For the text-containing cell, return its midpoint in [X, Y] coordinate format. 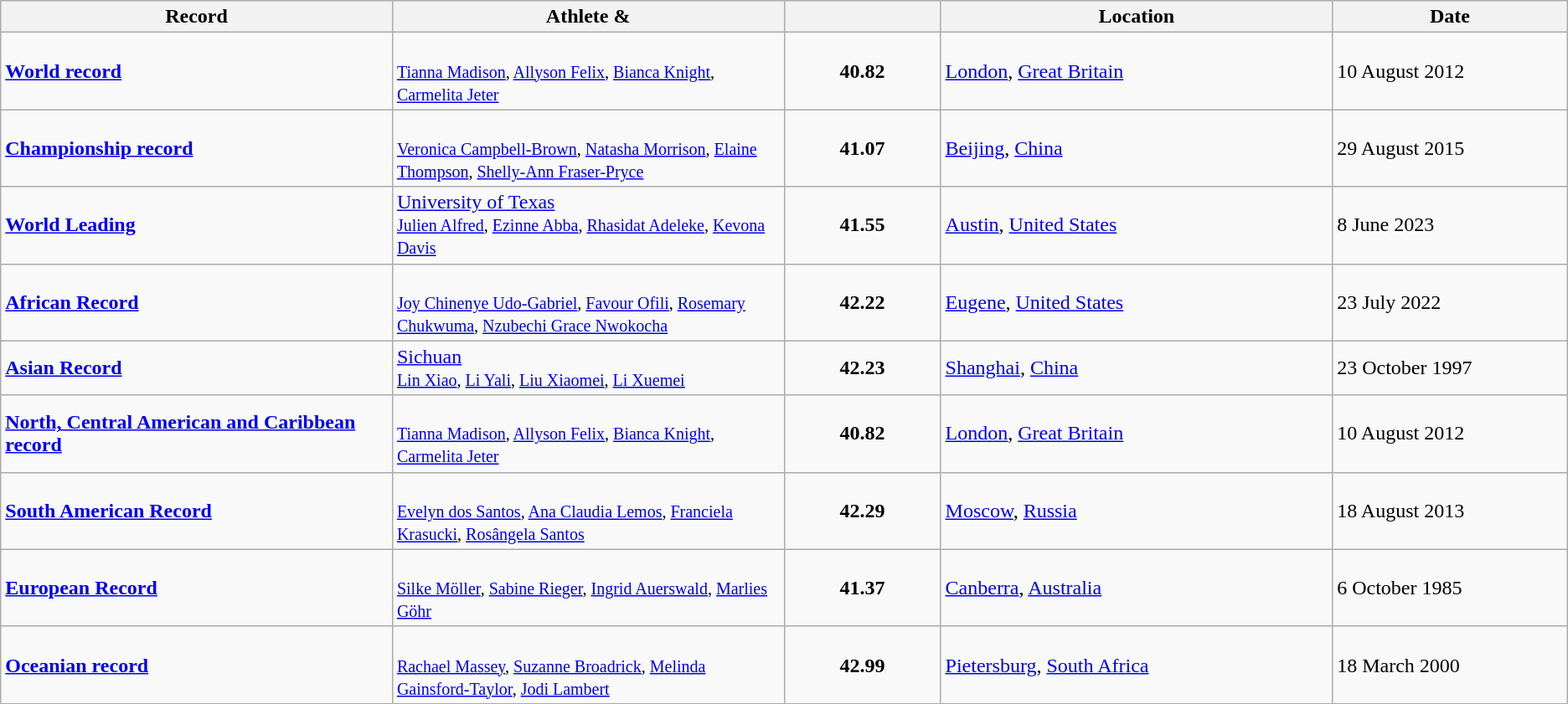
Pietersburg, South Africa [1137, 665]
North, Central American and Caribbean record [197, 434]
29 August 2015 [1451, 148]
23 July 2022 [1451, 302]
Veronica Campbell-Brown, Natasha Morrison, Elaine Thompson, Shelly-Ann Fraser-Pryce [588, 148]
African Record [197, 302]
University of TexasJulien Alfred, Ezinne Abba, Rhasidat Adeleke, Kevona Davis [588, 225]
Moscow, Russia [1137, 511]
Championship record [197, 148]
Location [1137, 17]
18 March 2000 [1451, 665]
Date [1451, 17]
Eugene, United States [1137, 302]
World Leading [197, 225]
Silke Möller, Sabine Rieger, Ingrid Auerswald, Marlies Göhr [588, 588]
Oceanian record [197, 665]
Shanghai, China [1137, 368]
World record [197, 71]
Evelyn dos Santos, Ana Claudia Lemos, Franciela Krasucki, Rosângela Santos [588, 511]
SichuanLin Xiao, Li Yali, Liu Xiaomei, Li Xuemei [588, 368]
Asian Record [197, 368]
Canberra, Australia [1137, 588]
Austin, United States [1137, 225]
Joy Chinenye Udo-Gabriel, Favour Ofili, Rosemary Chukwuma, Nzubechi Grace Nwokocha [588, 302]
Athlete & [588, 17]
European Record [197, 588]
8 June 2023 [1451, 225]
18 August 2013 [1451, 511]
41.07 [863, 148]
42.29 [863, 511]
41.55 [863, 225]
41.37 [863, 588]
Rachael Massey, Suzanne Broadrick, Melinda Gainsford-Taylor, Jodi Lambert [588, 665]
42.22 [863, 302]
42.23 [863, 368]
South American Record [197, 511]
23 October 1997 [1451, 368]
42.99 [863, 665]
Beijing, China [1137, 148]
Record [197, 17]
6 October 1985 [1451, 588]
